Search for the cell housing the specified text and yield its [X, Y] center coordinate. 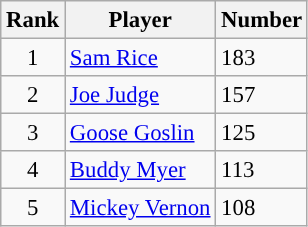
5 [33, 208]
183 [262, 58]
Rank [33, 20]
Joe Judge [140, 95]
1 [33, 58]
4 [33, 170]
Number [262, 20]
3 [33, 133]
Player [140, 20]
Mickey Vernon [140, 208]
Buddy Myer [140, 170]
125 [262, 133]
113 [262, 170]
157 [262, 95]
Sam Rice [140, 58]
2 [33, 95]
Goose Goslin [140, 133]
108 [262, 208]
